Return the [x, y] coordinate for the center point of the cell that contains the specified text.  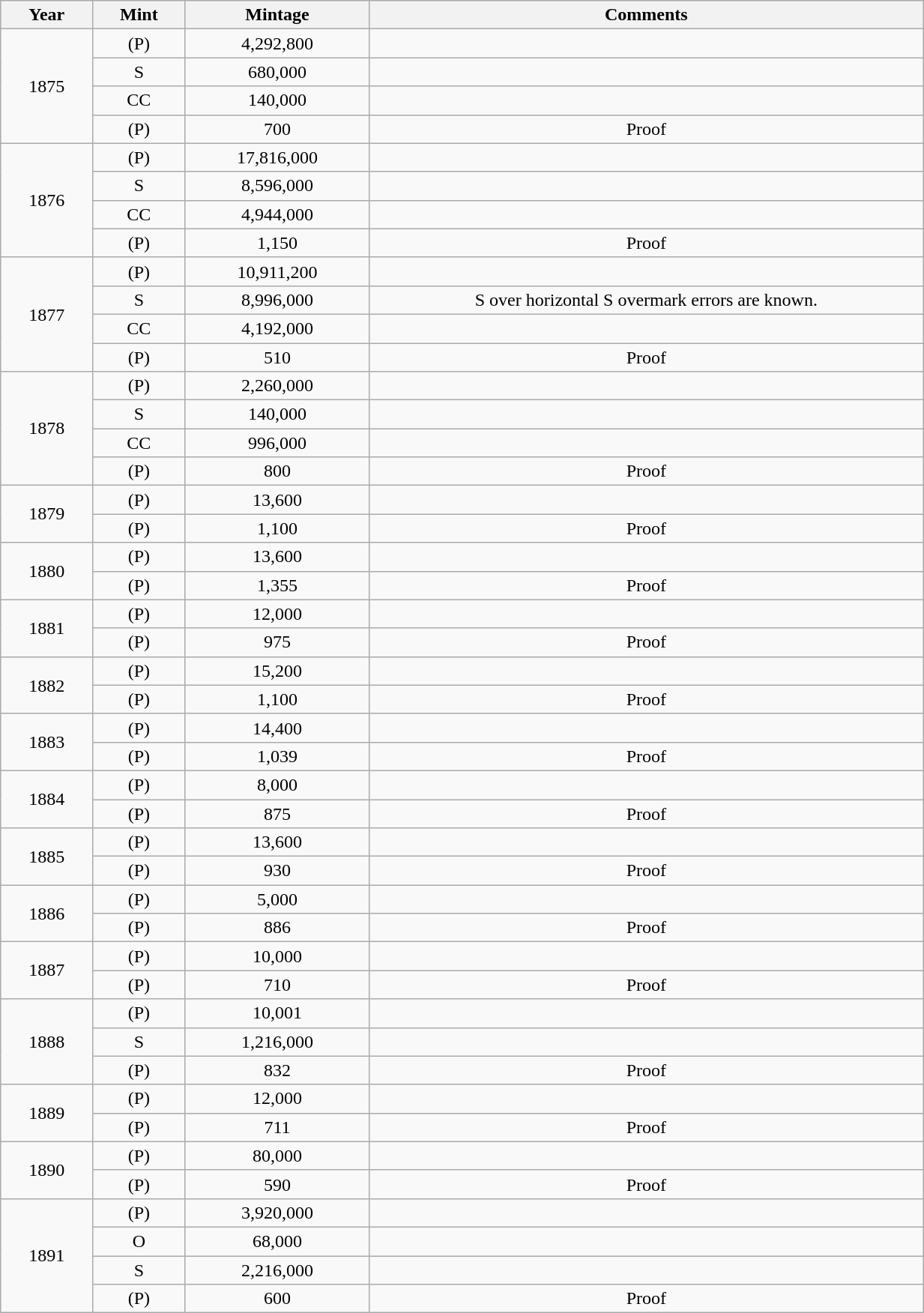
875 [277, 813]
510 [277, 357]
4,292,800 [277, 43]
996,000 [277, 443]
1884 [46, 799]
1879 [46, 514]
10,001 [277, 1013]
710 [277, 985]
800 [277, 471]
1890 [46, 1170]
5,000 [277, 899]
832 [277, 1070]
590 [277, 1184]
80,000 [277, 1156]
680,000 [277, 72]
8,996,000 [277, 300]
886 [277, 928]
1,216,000 [277, 1042]
68,000 [277, 1241]
10,911,200 [277, 271]
1882 [46, 685]
1887 [46, 971]
4,192,000 [277, 328]
1880 [46, 571]
2,216,000 [277, 1270]
8,596,000 [277, 186]
Comments [646, 15]
10,000 [277, 956]
17,816,000 [277, 157]
600 [277, 1299]
975 [277, 642]
711 [277, 1127]
1876 [46, 200]
1888 [46, 1042]
700 [277, 129]
2,260,000 [277, 386]
15,200 [277, 671]
1875 [46, 86]
Mintage [277, 15]
1878 [46, 429]
1885 [46, 857]
1,150 [277, 243]
1877 [46, 314]
Mint [139, 15]
1881 [46, 628]
1891 [46, 1255]
8,000 [277, 785]
1886 [46, 914]
S over horizontal S overmark errors are known. [646, 300]
O [139, 1241]
930 [277, 871]
1883 [46, 742]
1,355 [277, 585]
Year [46, 15]
4,944,000 [277, 214]
3,920,000 [277, 1213]
1,039 [277, 756]
14,400 [277, 728]
1889 [46, 1113]
